Return the [x, y] coordinate for the center point of the cell that contains the specified text.  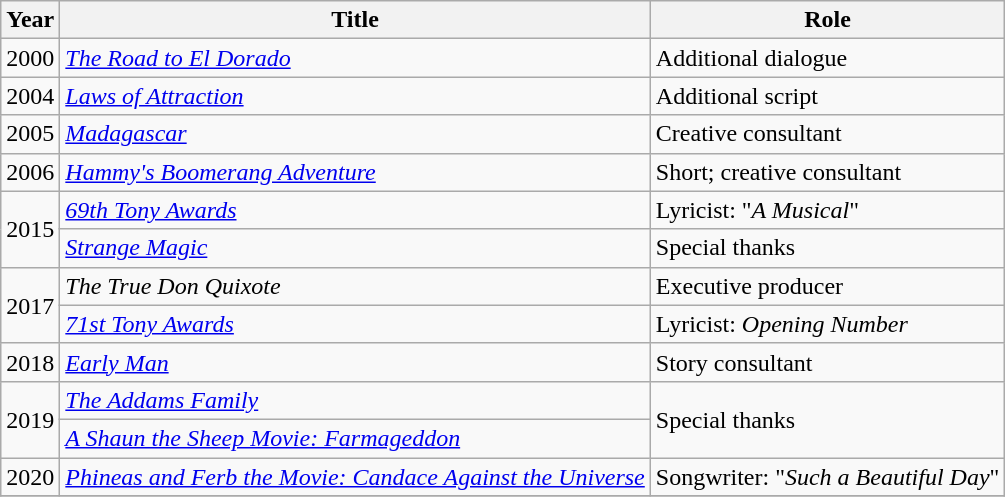
Madagascar [355, 134]
Title [355, 20]
2015 [30, 229]
2018 [30, 362]
Short; creative consultant [828, 172]
Hammy's Boomerang Adventure [355, 172]
Lyricist: "A Musical" [828, 210]
A Shaun the Sheep Movie: Farmageddon [355, 438]
2005 [30, 134]
2019 [30, 419]
2004 [30, 96]
Executive producer [828, 286]
Role [828, 20]
Early Man [355, 362]
The True Don Quixote [355, 286]
The Road to El Dorado [355, 58]
2000 [30, 58]
Additional script [828, 96]
69th Tony Awards [355, 210]
Additional dialogue [828, 58]
Lyricist: Opening Number [828, 324]
2006 [30, 172]
Creative consultant [828, 134]
Phineas and Ferb the Movie: Candace Against the Universe [355, 477]
2017 [30, 305]
Laws of Attraction [355, 96]
The Addams Family [355, 400]
2020 [30, 477]
71st Tony Awards [355, 324]
Year [30, 20]
Story consultant [828, 362]
Songwriter: "Such a Beautiful Day" [828, 477]
Strange Magic [355, 248]
